Pinpoint the cell where the given text exists, returning its (x, y) midpoint coordinate. 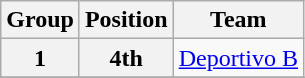
1 (40, 58)
Deportivo B (238, 58)
4th (126, 58)
Team (238, 20)
Group (40, 20)
Position (126, 20)
